Output the (x, y) coordinate of the center of the cell containing the given text.  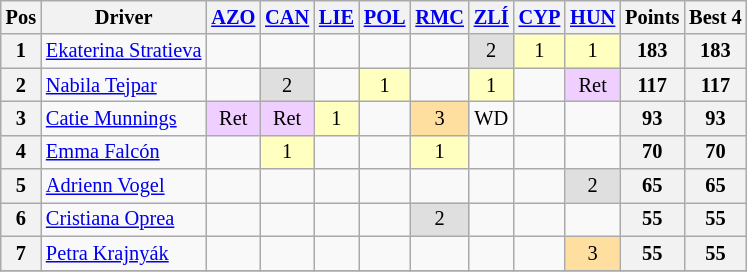
AZO (233, 17)
Best 4 (715, 17)
ZLÍ (492, 17)
CYP (540, 17)
LIE (336, 17)
POL (385, 17)
Catie Munnings (124, 118)
Emma Falcón (124, 152)
WD (492, 118)
Pos (21, 17)
Adrienn Vogel (124, 186)
Nabila Tejpar (124, 85)
5 (21, 186)
4 (21, 152)
HUN (592, 17)
Ekaterina Stratieva (124, 51)
Points (652, 17)
7 (21, 253)
Cristiana Oprea (124, 219)
Driver (124, 17)
Petra Krajnyák (124, 253)
RMC (439, 17)
CAN (287, 17)
6 (21, 219)
